Capture the cell that displays the provided text and extract its [x, y] central coordinate. 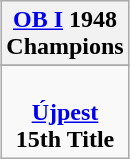
Újpest15th Title [65, 112]
OB I 1948Champions [65, 34]
